Extract the [x, y] coordinate from the center of the cell holding the provided text.  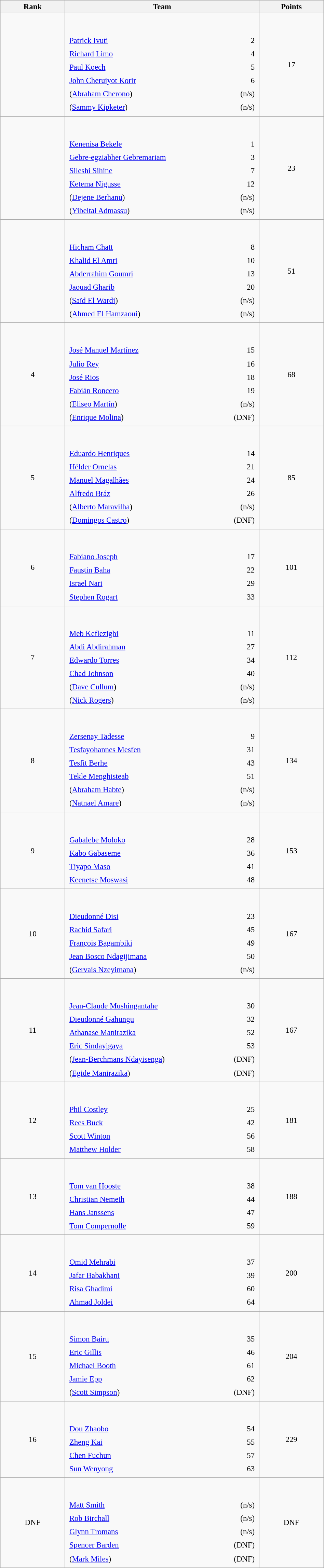
Rees Buck [146, 1123]
Simon Bairu [133, 1339]
56 [241, 1136]
(Eliseo Martín) [138, 404]
40 [235, 673]
39 [241, 1276]
229 [291, 1440]
Rank [33, 7]
204 [291, 1356]
Dieudonné Gahungu [143, 1019]
Khalid El Amri [144, 260]
Michael Booth [133, 1365]
32 [238, 1019]
Gabalebe Moloko 28 Kabo Gabaseme 36 Tiyapo Maso 41 Keenetse Moswasi 48 [162, 851]
Chen Fuchun [144, 1455]
54 [239, 1429]
26 [231, 494]
85 [291, 478]
Tekle Menghisteab [144, 776]
Spencer Barden [132, 1545]
Stephen Rogart [145, 597]
(Nick Rogers) [140, 700]
(Saïd El Wardi) [144, 301]
Kenenisa Bekele 1 Gebre-egziabher Gebremariam 3 Sileshi Sihine 7 Ketema Nigusse 12 (Dejene Berhanu) (n/s) (Yibeltal Admassu) (n/s) [162, 168]
31 [239, 750]
Matt Smith [132, 1505]
Hélder Ornelas [137, 467]
Ahmad Joldei [146, 1302]
Tiyapo Maso [147, 866]
(Abraham Habte) [144, 790]
Paul Koech [143, 67]
Athanase Manirazika [143, 1033]
35 [227, 1339]
34 [235, 660]
55 [239, 1442]
Gabalebe Moloko [147, 840]
200 [291, 1273]
Fabiano Joseph 17 Faustin Baha 22 Israel Nari 29 Stephen Rogart 33 [162, 567]
Christian Nemeth [147, 1199]
43 [239, 763]
42 [241, 1123]
(Egide Manirazika) [143, 1073]
(Sammy Kipketer) [143, 107]
Matthew Holder [146, 1149]
Tom van Hooste 38 Christian Nemeth 44 Hans Janssens 47 Tom Compernolle 59 [162, 1197]
20 [238, 287]
Glynn Tromans [132, 1532]
François Bagambiki [145, 943]
Israel Nari [145, 583]
44 [242, 1199]
68 [291, 374]
Jean Bosco Ndagijimana [145, 956]
19 [233, 390]
(Abraham Cherono) [143, 94]
Abdi Abdirahman [140, 647]
21 [231, 467]
48 [242, 880]
Faustin Baha [145, 570]
Dieudonné Disi 23 Rachid Safari 45 François Bagambiki 49 Jean Bosco Ndagijimana 50 (Gervais Nzeyimana) (n/s) [162, 934]
Jafar Babakhani [146, 1276]
Points [291, 7]
Eduardo Henriques 14 Hélder Ornelas 21 Manuel Magalhães 24 Alfredo Bráz 26 (Alberto Maravilha) (n/s) (Domingos Castro) (DNF) [162, 478]
Phil Costley [146, 1109]
62 [227, 1379]
50 [239, 956]
Jean-Claude Mushingantahe [143, 1006]
John Cheruiyot Korir [143, 81]
Omid Mehrabi 37 Jafar Babakhani 39 Risa Ghadimi 60 Ahmad Joldei 64 [162, 1273]
Simon Bairu 35 Eric Gillis 46 Michael Booth 61 Jamie Epp 62 (Scott Simpson) (DNF) [162, 1356]
Hicham Chatt 8 Khalid El Amri 10 Abderrahim Goumri 13 Jaouad Gharib 20 (Saïd El Wardi) (n/s) (Ahmed El Hamzaoui) (n/s) [162, 271]
46 [227, 1352]
Zersenay Tadesse [144, 737]
41 [242, 866]
Dou Zhaobo 54 Zheng Kai 55 Chen Fuchun 57 Sun Wenyong 63 [162, 1440]
188 [291, 1197]
Jamie Epp [133, 1379]
33 [240, 597]
Eric Gillis [133, 1352]
52 [238, 1033]
Tesfit Berhe [144, 763]
Sileshi Sihine [148, 170]
Scott Winton [146, 1136]
36 [242, 853]
(Mark Miles) [132, 1558]
63 [239, 1469]
Chad Johnson [140, 673]
60 [241, 1289]
Zheng Kai [144, 1442]
Gebre-egziabher Gebremariam [148, 157]
Patrick Ivuti [143, 41]
Ketema Nigusse [148, 184]
Dou Zhaobo [144, 1429]
49 [239, 943]
Dieudonné Disi [145, 916]
45 [239, 930]
Eduardo Henriques [137, 453]
Keenetse Moswasi [147, 880]
(Yibeltal Admassu) [148, 210]
Julio Rey [138, 363]
47 [242, 1212]
(Ahmed El Hamzaoui) [144, 314]
101 [291, 567]
(Enrique Molina) [138, 417]
(Alberto Maravilha) [137, 507]
Tom van Hooste [147, 1186]
153 [291, 851]
Sun Wenyong [144, 1469]
José Manuel Martínez [138, 350]
53 [238, 1046]
Phil Costley 25 Rees Buck 42 Scott Winton 56 Matthew Holder 58 [162, 1120]
Kabo Gabaseme [147, 853]
Manuel Magalhães [137, 480]
Tesfayohannes Mesfen [144, 750]
Jaouad Gharib [144, 287]
61 [227, 1365]
Richard Limo [143, 54]
Abderrahim Goumri [144, 274]
2 [237, 41]
3 [242, 157]
37 [241, 1262]
59 [242, 1226]
Fabián Roncero [138, 390]
(Domingos Castro) [137, 520]
27 [235, 647]
Omid Mehrabi [146, 1262]
(Jean-Berchmans Ndayisenga) [143, 1059]
30 [238, 1006]
112 [291, 657]
(Scott Simpson) [133, 1392]
Hicham Chatt [144, 247]
134 [291, 760]
38 [242, 1186]
Risa Ghadimi [146, 1289]
58 [241, 1149]
24 [231, 480]
(Dejene Berhanu) [148, 197]
57 [239, 1455]
(Dave Cullum) [140, 687]
José Rios [138, 377]
Team [162, 7]
Meb Keflezighi 11 Abdi Abdirahman 27 Edwardo Torres 34 Chad Johnson 40 (Dave Cullum) (n/s) (Nick Rogers) (n/s) [162, 657]
Edwardo Torres [140, 660]
18 [233, 377]
Matt Smith (n/s) Rob Birchall (n/s) Glynn Tromans (n/s) Spencer Barden (DNF) (Mark Miles) (DNF) [162, 1523]
Rob Birchall [132, 1518]
22 [240, 570]
Alfredo Bráz [137, 494]
Patrick Ivuti 2 Richard Limo 4 Paul Koech 5 John Cheruiyot Korir 6 (Abraham Cherono) (n/s) (Sammy Kipketer) (n/s) [162, 65]
Zersenay Tadesse 9 Tesfayohannes Mesfen 31 Tesfit Berhe 43 Tekle Menghisteab 51 (Abraham Habte) (n/s) (Natnael Amare) (n/s) [162, 760]
Rachid Safari [145, 930]
25 [241, 1109]
Kenenisa Bekele [148, 144]
Tom Compernolle [147, 1226]
Eric Sindayigaya [143, 1046]
181 [291, 1120]
Fabiano Joseph [145, 557]
Meb Keflezighi [140, 633]
29 [240, 583]
(Natnael Amare) [144, 803]
1 [242, 144]
Hans Janssens [147, 1212]
64 [241, 1302]
28 [242, 840]
José Manuel Martínez 15 Julio Rey 16 José Rios 18 Fabián Roncero 19 (Eliseo Martín) (n/s) (Enrique Molina) (DNF) [162, 374]
(Gervais Nzeyimana) [145, 969]
